Determine the (x, y) coordinate at the center of the cell enclosing the given text.  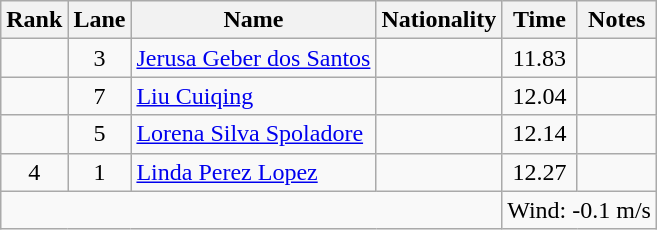
3 (100, 58)
12.14 (540, 134)
Wind: -0.1 m/s (580, 210)
12.04 (540, 96)
Time (540, 20)
Notes (616, 20)
7 (100, 96)
1 (100, 172)
Linda Perez Lopez (254, 172)
Nationality (439, 20)
Lane (100, 20)
Liu Cuiqing (254, 96)
12.27 (540, 172)
5 (100, 134)
4 (34, 172)
11.83 (540, 58)
Jerusa Geber dos Santos (254, 58)
Lorena Silva Spoladore (254, 134)
Rank (34, 20)
Name (254, 20)
